Determine the [X, Y] coordinate at the center of the cell enclosing the given text.  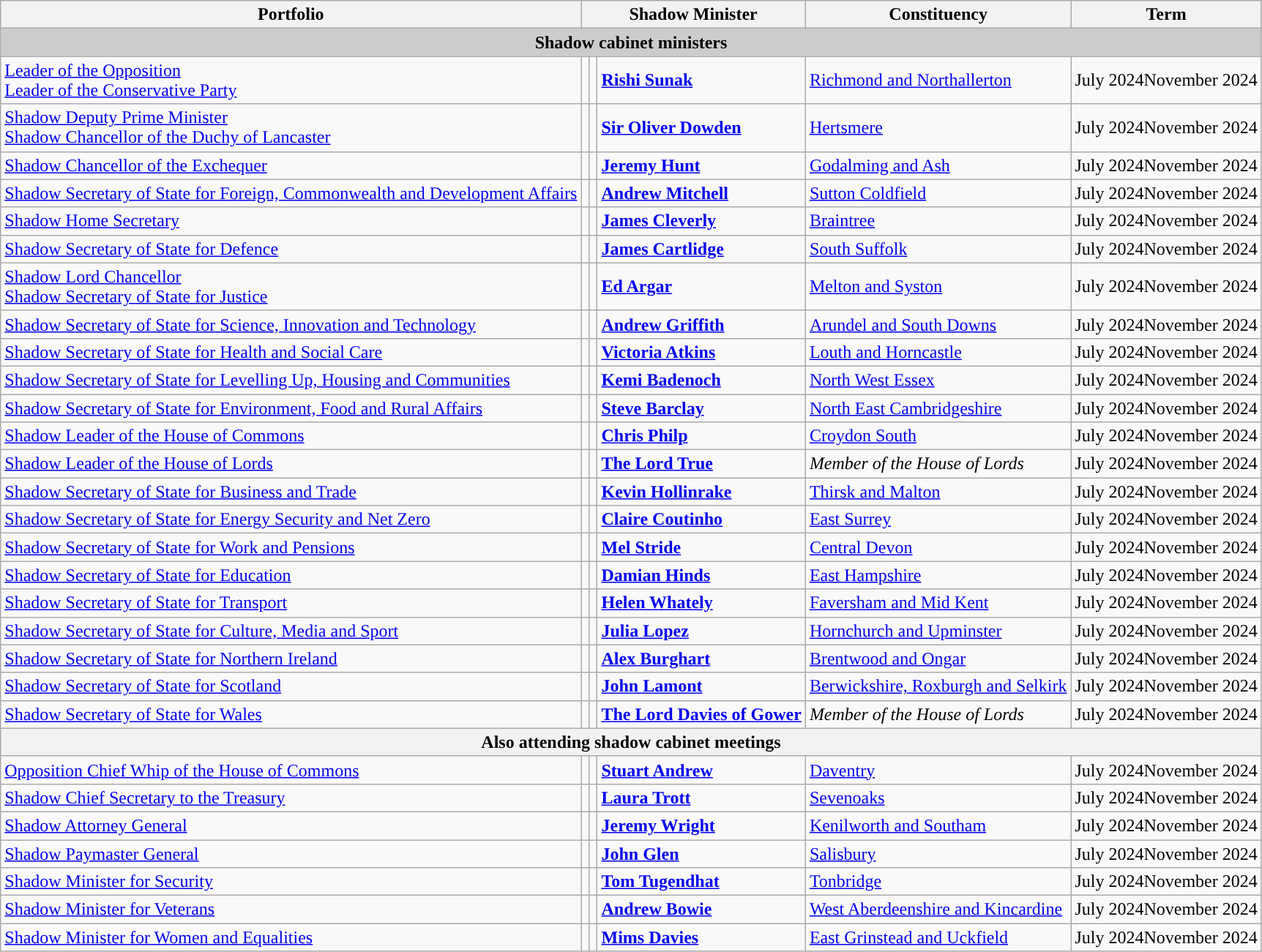
Kevin Hollinrake [701, 492]
Term [1166, 15]
Portfolio [291, 15]
Shadow Minister [693, 15]
Tom Tugendhat [701, 882]
Shadow Secretary of State for Northern Ireland [291, 659]
Melton and Syston [938, 287]
Thirsk and Malton [938, 492]
Shadow Secretary of State for Environment, Food and Rural Affairs [291, 408]
Shadow Secretary of State for Science, Innovation and Technology [291, 324]
South Suffolk [938, 249]
Andrew Griffith [701, 324]
North West Essex [938, 380]
Kemi Badenoch [701, 380]
Hertsmere [938, 127]
Shadow cabinet ministers [631, 42]
Shadow Paymaster General [291, 854]
The Lord Davies of Gower [701, 714]
John Glen [701, 854]
Andrew Bowie [701, 910]
Jeremy Wright [701, 825]
Tonbridge [938, 882]
Stuart Andrew [701, 770]
Ed Argar [701, 287]
Shadow Secretary of State for Foreign, Commonwealth and Development Affairs [291, 193]
West Aberdeenshire and Kincardine [938, 910]
Brentwood and Ongar [938, 659]
John Lamont [701, 686]
Shadow Chancellor of the Exchequer [291, 165]
North East Cambridgeshire [938, 408]
Berwickshire, Roxburgh and Selkirk [938, 686]
Shadow Attorney General [291, 825]
Shadow Deputy Prime MinisterShadow Chancellor of the Duchy of Lancaster [291, 127]
Godalming and Ash [938, 165]
Shadow Secretary of State for Levelling Up, Housing and Communities [291, 380]
Shadow Secretary of State for Culture, Media and Sport [291, 631]
Central Devon [938, 547]
Louth and Horncastle [938, 352]
Shadow Home Secretary [291, 221]
Hornchurch and Upminster [938, 631]
Arundel and South Downs [938, 324]
Constituency [938, 15]
Shadow Secretary of State for Wales [291, 714]
Alex Burghart [701, 659]
Opposition Chief Whip of the House of Commons [291, 770]
Shadow Secretary of State for Education [291, 575]
Shadow Minister for Veterans [291, 910]
East Surrey [938, 520]
East Hampshire [938, 575]
Croydon South [938, 436]
Leader of the OppositionLeader of the Conservative Party [291, 80]
Claire Coutinho [701, 520]
Julia Lopez [701, 631]
Steve Barclay [701, 408]
Damian Hinds [701, 575]
The Lord True [701, 464]
Andrew Mitchell [701, 193]
Shadow Secretary of State for Energy Security and Net Zero [291, 520]
Shadow Minister for Security [291, 882]
Shadow Secretary of State for Defence [291, 249]
Salisbury [938, 854]
Shadow Leader of the House of Commons [291, 436]
Sevenoaks [938, 798]
Shadow Secretary of State for Business and Trade [291, 492]
Laura Trott [701, 798]
Jeremy Hunt [701, 165]
Shadow Minister for Women and Equalities [291, 937]
East Grinstead and Uckfield [938, 937]
Chris Philp [701, 436]
Shadow Leader of the House of Lords [291, 464]
Shadow Secretary of State for Work and Pensions [291, 547]
Braintree [938, 221]
Daventry [938, 770]
James Cleverly [701, 221]
Mims Davies [701, 937]
Shadow Secretary of State for Scotland [291, 686]
Shadow Secretary of State for Transport [291, 603]
Rishi Sunak [701, 80]
Shadow Chief Secretary to the Treasury [291, 798]
Shadow Lord ChancellorShadow Secretary of State for Justice [291, 287]
Faversham and Mid Kent [938, 603]
Richmond and Northallerton [938, 80]
Helen Whately [701, 603]
Sir Oliver Dowden [701, 127]
James Cartlidge [701, 249]
Also attending shadow cabinet meetings [631, 742]
Kenilworth and Southam [938, 825]
Shadow Secretary of State for Health and Social Care [291, 352]
Mel Stride [701, 547]
Sutton Coldfield [938, 193]
Victoria Atkins [701, 352]
